Capture the cell that displays the provided text and extract its (X, Y) central coordinate. 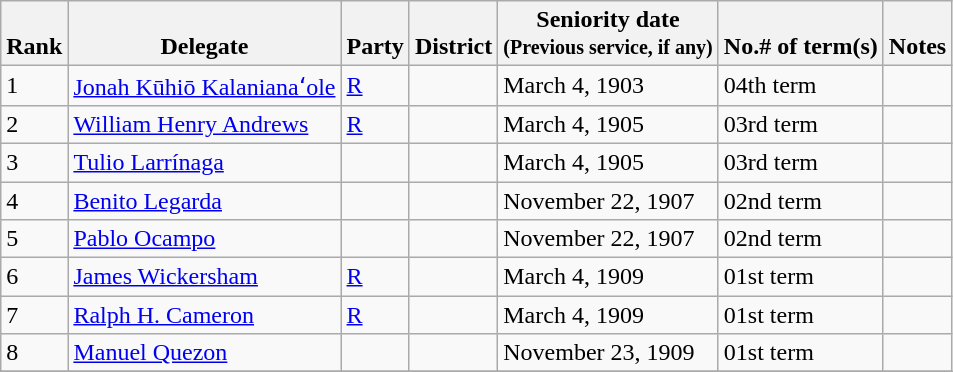
March 4, 1903 (608, 86)
November 23, 1909 (608, 353)
3 (34, 162)
Party (375, 34)
2 (34, 124)
04th term (800, 86)
James Wickersham (204, 277)
Jonah Kūhiō Kalanianaʻole (204, 86)
Ralph H. Cameron (204, 315)
5 (34, 239)
Tulio Larrínaga (204, 162)
Delegate (204, 34)
Manuel Quezon (204, 353)
District (453, 34)
4 (34, 201)
Rank (34, 34)
1 (34, 86)
Pablo Ocampo (204, 239)
8 (34, 353)
Notes (917, 34)
William Henry Andrews (204, 124)
Seniority date(Previous service, if any) (608, 34)
6 (34, 277)
7 (34, 315)
No.# of term(s) (800, 34)
Benito Legarda (204, 201)
